Return the (x, y) coordinate for the center point of the cell that contains the specified text.  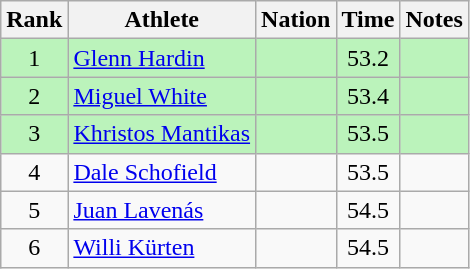
Nation (296, 20)
53.4 (368, 96)
3 (34, 134)
Time (368, 20)
2 (34, 96)
Miguel White (162, 96)
Khristos Mantikas (162, 134)
Willi Kürten (162, 248)
53.2 (368, 58)
4 (34, 172)
6 (34, 248)
Athlete (162, 20)
5 (34, 210)
Glenn Hardin (162, 58)
Rank (34, 20)
Juan Lavenás (162, 210)
1 (34, 58)
Notes (434, 20)
Dale Schofield (162, 172)
